Pinpoint the cell where the given text exists, returning its [x, y] midpoint coordinate. 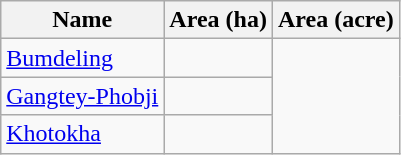
Khotokha [82, 134]
Bumdeling [82, 58]
Gangtey-Phobji [82, 96]
Area (ha) [218, 20]
Name [82, 20]
Area (acre) [336, 20]
